Capture the cell that displays the provided text and extract its (X, Y) central coordinate. 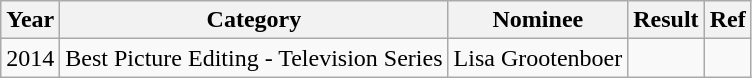
Year (30, 20)
Result (666, 20)
Lisa Grootenboer (538, 58)
Best Picture Editing - Television Series (254, 58)
Ref (728, 20)
2014 (30, 58)
Category (254, 20)
Nominee (538, 20)
